Determine the (X, Y) coordinate at the center of the cell enclosing the given text.  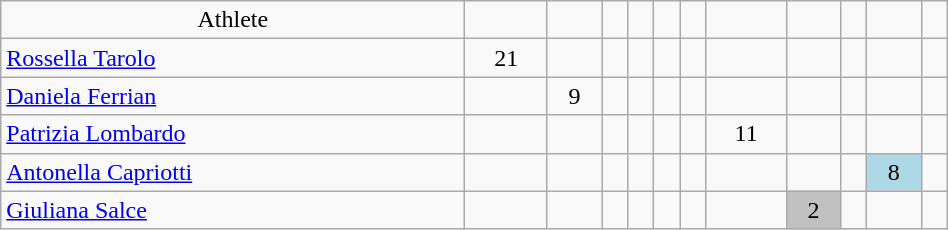
Daniela Ferrian (233, 96)
Rossella Tarolo (233, 58)
2 (813, 210)
21 (506, 58)
11 (746, 134)
Giuliana Salce (233, 210)
Patrizia Lombardo (233, 134)
9 (574, 96)
Athlete (233, 20)
Antonella Capriotti (233, 172)
8 (894, 172)
